Locate the cell with the specified text and output its [X, Y] center coordinate. 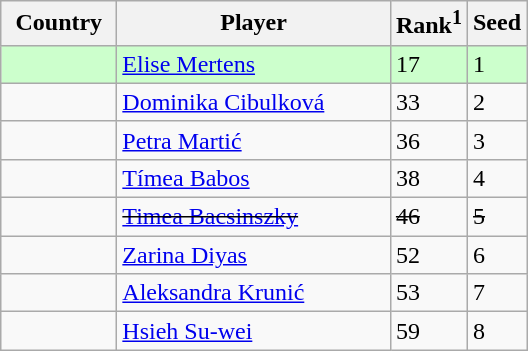
Player [254, 24]
1 [496, 64]
3 [496, 140]
Dominika Cibulková [254, 102]
Aleksandra Krunić [254, 293]
36 [428, 140]
Country [59, 24]
33 [428, 102]
Elise Mertens [254, 64]
38 [428, 178]
17 [428, 64]
59 [428, 331]
6 [496, 255]
Rank1 [428, 24]
Tímea Babos [254, 178]
7 [496, 293]
2 [496, 102]
4 [496, 178]
Petra Martić [254, 140]
Timea Bacsinszky [254, 217]
Hsieh Su-wei [254, 331]
Zarina Diyas [254, 255]
46 [428, 217]
8 [496, 331]
53 [428, 293]
5 [496, 217]
52 [428, 255]
Seed [496, 24]
